Determine the [X, Y] coordinate at the center of the cell enclosing the given text.  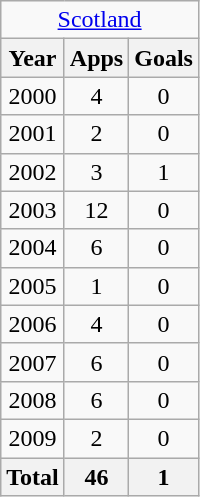
12 [96, 210]
Goals [164, 58]
2000 [33, 96]
2008 [33, 400]
46 [96, 477]
Apps [96, 58]
2002 [33, 172]
3 [96, 172]
2009 [33, 438]
Scotland [100, 20]
2004 [33, 248]
2005 [33, 286]
2003 [33, 210]
Year [33, 58]
Total [33, 477]
2007 [33, 362]
2006 [33, 324]
2001 [33, 134]
